Pinpoint the cell where the given text exists, returning its (x, y) midpoint coordinate. 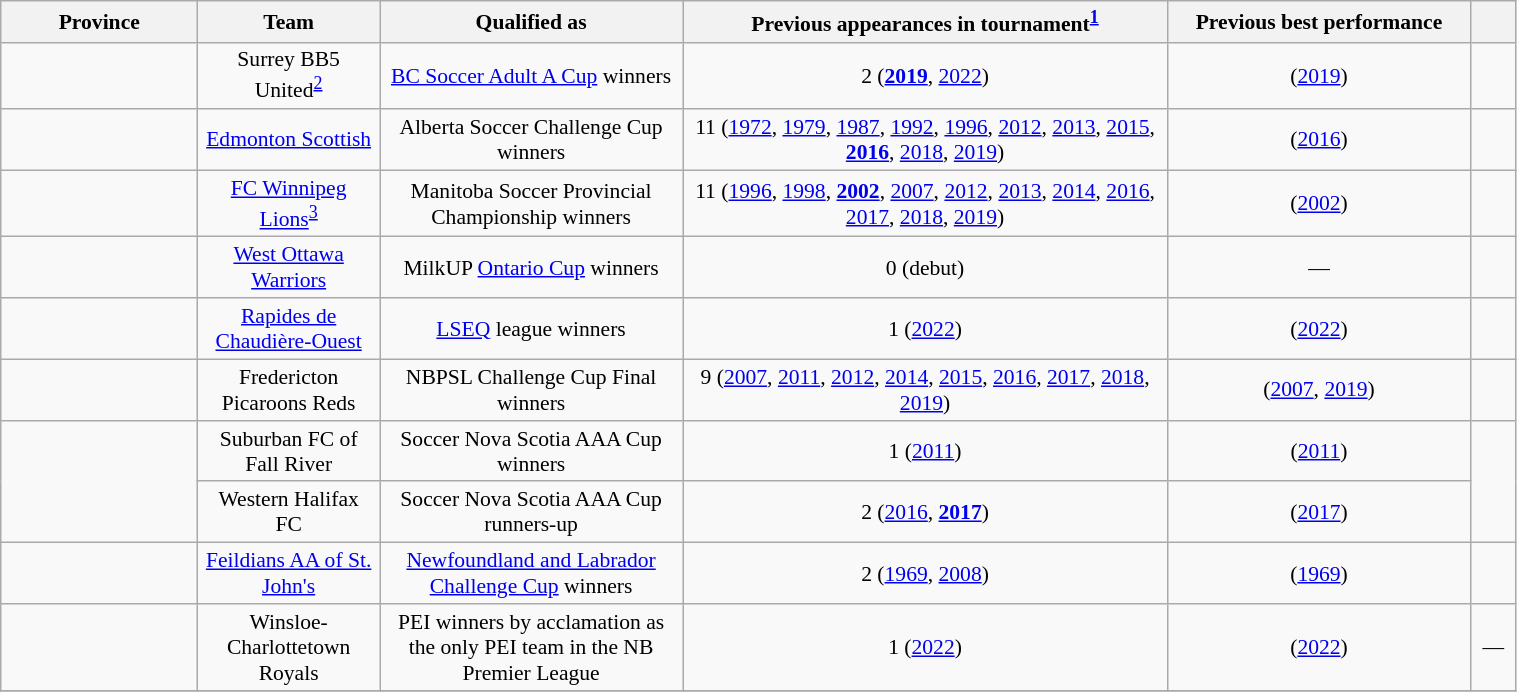
Fredericton Picaroons Reds (289, 390)
(1969) (1318, 574)
Soccer Nova Scotia AAA Cup runners-up (532, 512)
Team (289, 22)
BC Soccer Adult A Cup winners (532, 76)
PEI winners by acclamation as the only PEI team in the NB Premier League (532, 648)
Qualified as (532, 22)
Newfoundland and Labrador Challenge Cup winners (532, 574)
Province (100, 22)
FC Winnipeg Lions3 (289, 204)
(2019) (1318, 76)
(2007, 2019) (1318, 390)
Western Halifax FC (289, 512)
2 (1969, 2008) (926, 574)
MilkUP Ontario Cup winners (532, 268)
2 (2019, 2022) (926, 76)
NBPSL Challenge Cup Final winners (532, 390)
LSEQ league winners (532, 328)
2 (2016, 2017) (926, 512)
9 (2007, 2011, 2012, 2014, 2015, 2016, 2017, 2018, 2019) (926, 390)
Manitoba Soccer Provincial Championship winners (532, 204)
(2011) (1318, 452)
Previous appearances in tournament1 (926, 22)
1 (2011) (926, 452)
Surrey BB5 United2 (289, 76)
Alberta Soccer Challenge Cup winners (532, 140)
(2002) (1318, 204)
(2016) (1318, 140)
Rapides de Chaudière-Ouest (289, 328)
Feildians AA of St. John's (289, 574)
Winsloe-Charlottetown Royals (289, 648)
11 (1972, 1979, 1987, 1992, 1996, 2012, 2013, 2015, 2016, 2018, 2019) (926, 140)
Soccer Nova Scotia AAA Cup winners (532, 452)
West Ottawa Warriors (289, 268)
Previous best performance (1318, 22)
Suburban FC of Fall River (289, 452)
Edmonton Scottish (289, 140)
0 (debut) (926, 268)
(2017) (1318, 512)
11 (1996, 1998, 2002, 2007, 2012, 2013, 2014, 2016, 2017, 2018, 2019) (926, 204)
